Detect which cell encompasses the target text, then output its [X, Y] center coordinate. 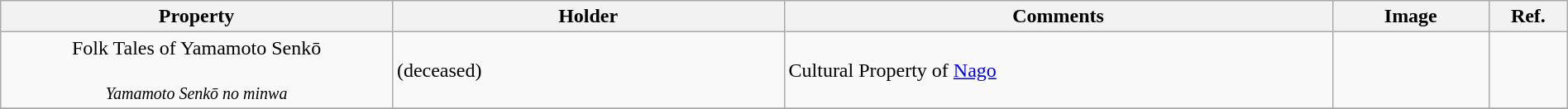
Property [197, 17]
Folk Tales of Yamamoto SenkōYamamoto Senkō no minwa [197, 70]
Holder [588, 17]
Ref. [1528, 17]
Cultural Property of Nago [1059, 70]
Image [1411, 17]
Comments [1059, 17]
(deceased) [588, 70]
